Identify which cell holds the provided text, then report its [x, y] central coordinate. 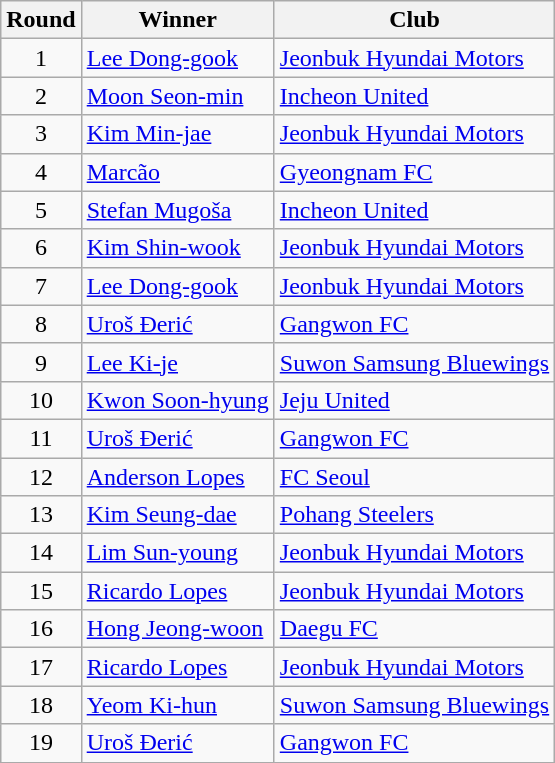
19 [41, 743]
15 [41, 591]
16 [41, 629]
Club [414, 20]
4 [41, 172]
Anderson Lopes [178, 477]
Kim Min-jae [178, 134]
Stefan Mugoša [178, 210]
17 [41, 667]
18 [41, 705]
11 [41, 438]
Lim Sun-young [178, 553]
Marcão [178, 172]
Kwon Soon-hyung [178, 400]
Gyeongnam FC [414, 172]
Kim Shin-wook [178, 248]
Round [41, 20]
14 [41, 553]
Yeom Ki-hun [178, 705]
6 [41, 248]
Daegu FC [414, 629]
Moon Seon-min [178, 96]
9 [41, 362]
12 [41, 477]
2 [41, 96]
5 [41, 210]
Hong Jeong-woon [178, 629]
FC Seoul [414, 477]
8 [41, 324]
1 [41, 58]
Pohang Steelers [414, 515]
Lee Ki-je [178, 362]
Winner [178, 20]
10 [41, 400]
13 [41, 515]
Jeju United [414, 400]
7 [41, 286]
Kim Seung-dae [178, 515]
3 [41, 134]
